From the cell containing the given text, extract its center point as [X, Y] coordinate. 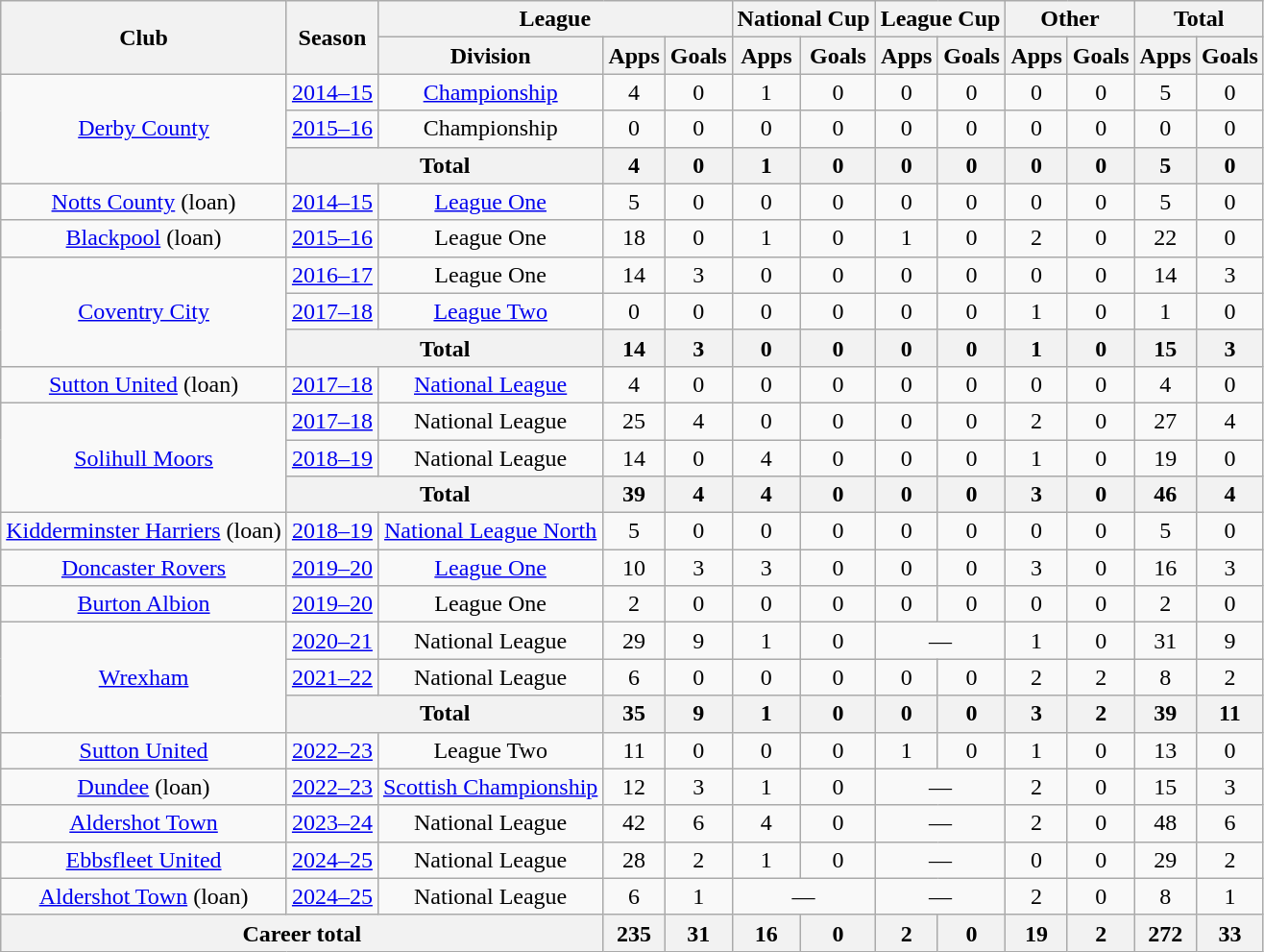
Blackpool (loan) [144, 238]
35 [634, 714]
10 [634, 568]
Notts County (loan) [144, 202]
Aldershot Town (loan) [144, 896]
27 [1165, 421]
18 [634, 238]
Doncaster Rovers [144, 568]
46 [1165, 495]
235 [634, 933]
Club [144, 37]
Aldershot Town [144, 823]
Burton Albion [144, 604]
Sutton United [144, 750]
13 [1165, 750]
28 [634, 860]
Division [490, 56]
National Cup [803, 19]
Scottish Championship [490, 787]
33 [1230, 933]
Career total [302, 933]
Wrexham [144, 677]
2021–22 [332, 677]
42 [634, 823]
Other [1070, 19]
2023–24 [332, 823]
Sutton United (loan) [144, 384]
Solihull Moors [144, 457]
48 [1165, 823]
Kidderminster Harriers (loan) [144, 531]
Dundee (loan) [144, 787]
272 [1165, 933]
2020–21 [332, 641]
25 [634, 421]
Coventry City [144, 311]
League Cup [940, 19]
League [555, 19]
2016–17 [332, 275]
12 [634, 787]
Derby County [144, 129]
22 [1165, 238]
Ebbsfleet United [144, 860]
National League North [490, 531]
Season [332, 37]
